Extract the [X, Y] coordinate from the center of the cell holding the provided text.  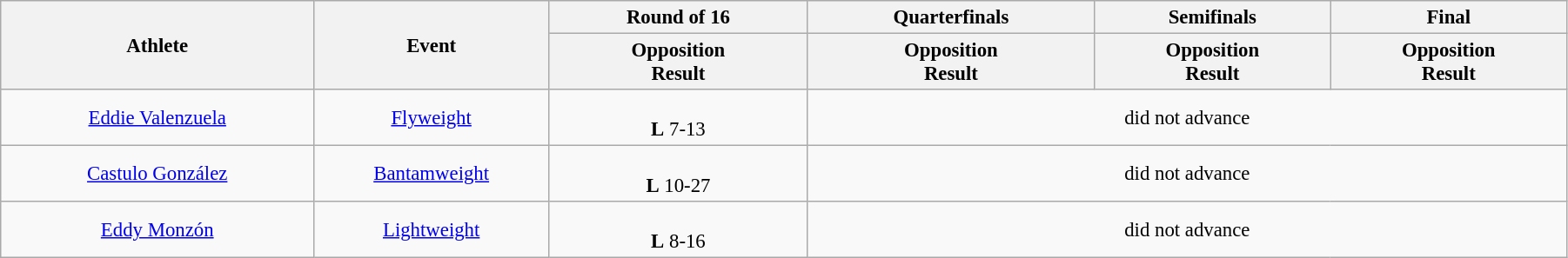
L 8-16 [679, 229]
Athlete [157, 45]
Quarterfinals [950, 17]
Flyweight [432, 118]
Lightweight [432, 229]
Bantamweight [432, 174]
L 10-27 [679, 174]
Castulo González [157, 174]
Round of 16 [679, 17]
L 7-13 [679, 118]
Event [432, 45]
Final [1448, 17]
Semifinals [1213, 17]
Eddy Monzón [157, 229]
Eddie Valenzuela [157, 118]
